Extract the [x, y] coordinate from the center of the cell holding the provided text.  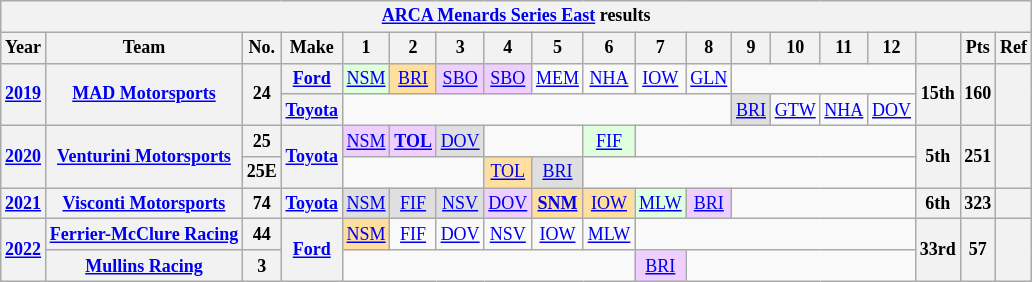
11 [844, 48]
25 [262, 140]
74 [262, 204]
MAD Motorsports [144, 94]
251 [978, 156]
Make [312, 48]
7 [660, 48]
323 [978, 204]
15th [938, 94]
Ferrier-McClure Racing [144, 234]
GLN [709, 78]
Ref [1014, 48]
2021 [24, 204]
6th [938, 204]
SNM [558, 204]
ARCA Menards Series East results [516, 16]
Venturini Motorsports [144, 156]
160 [978, 94]
4 [508, 48]
Visconti Motorsports [144, 204]
2 [413, 48]
Mullins Racing [144, 266]
5 [558, 48]
MEM [558, 78]
2020 [24, 156]
Year [24, 48]
25E [262, 172]
44 [262, 234]
1 [366, 48]
2019 [24, 94]
33rd [938, 250]
No. [262, 48]
8 [709, 48]
9 [752, 48]
12 [892, 48]
Team [144, 48]
57 [978, 250]
24 [262, 94]
2022 [24, 250]
10 [795, 48]
5th [938, 156]
GTW [795, 110]
6 [608, 48]
Pts [978, 48]
